Capture the cell that displays the provided text and extract its (x, y) central coordinate. 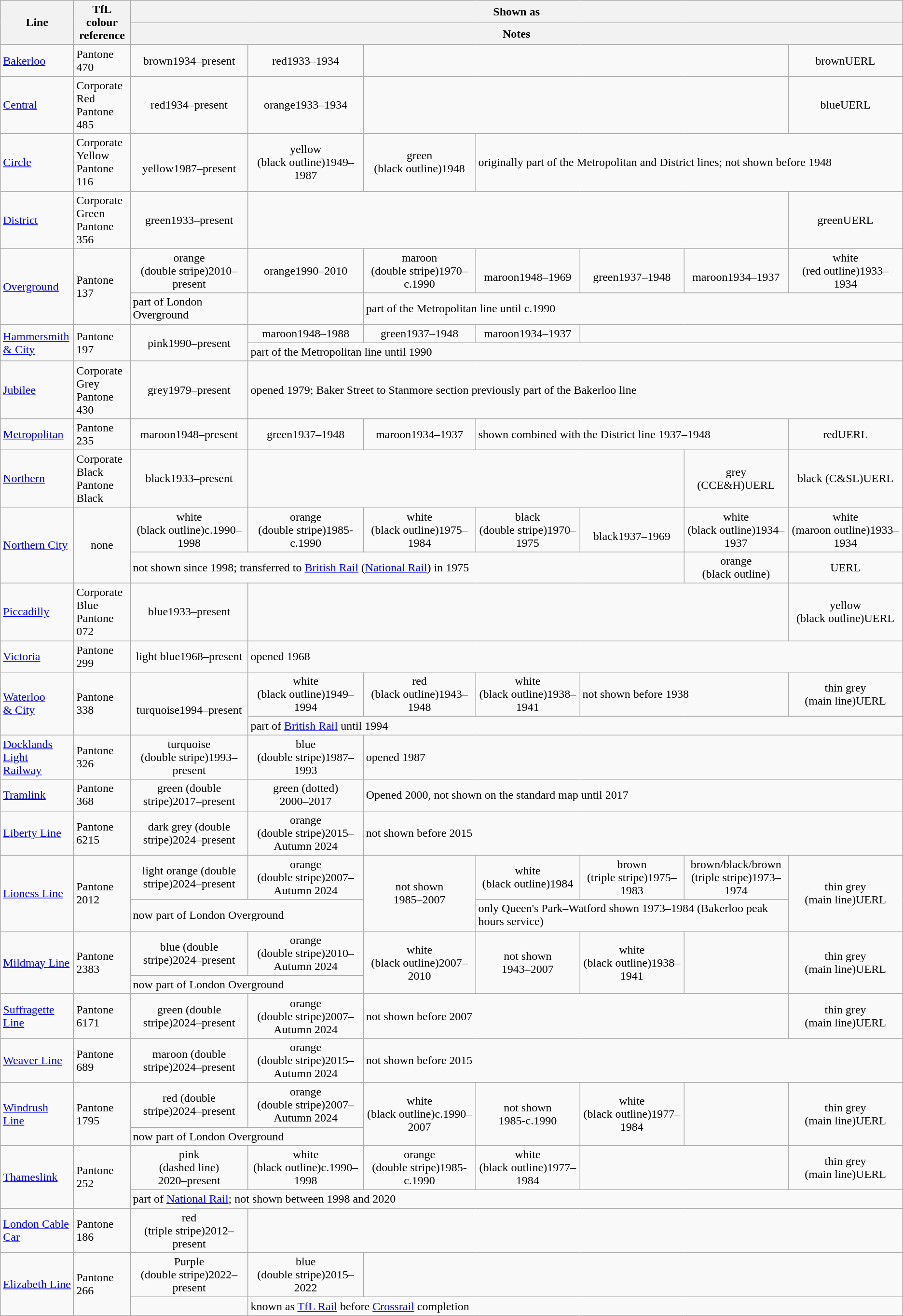
light orange (double stripe)2024–present (189, 877)
white(black outline)1984 (528, 877)
Windrush Line (37, 1114)
part of London Overground (189, 309)
Thameslink (37, 1177)
Pantone 689 (102, 1060)
blue(double stripe)2015–2022 (306, 1275)
Pantone 368 (102, 795)
Pantone 299 (102, 656)
yellow(black outline)1949–1987 (306, 162)
Pantone 2383 (102, 962)
Corporate RedPantone 485 (102, 105)
London Cable Car (37, 1231)
Shown as (516, 12)
not shown since 1998; transferred to British Rail (National Rail) in 1975 (407, 568)
black(double stripe)1970–1975 (528, 530)
Victoria (37, 656)
blueUERL (845, 105)
orange(black outline) (736, 568)
none (102, 545)
Corporate BluePantone 072 (102, 612)
Liberty Line (37, 833)
pink(dashed line)2020–present (189, 1168)
black1937–1969 (632, 530)
Circle (37, 162)
brown(triple stripe)1975–1983 (632, 877)
not shown1985-c.1990 (528, 1114)
Piccadilly (37, 612)
part of British Rail until 1994 (575, 726)
grey1979–present (189, 390)
maroon1948–1988 (306, 333)
Corporate YellowPantone 116 (102, 162)
black1933–present (189, 479)
white(red outline)1933–1934 (845, 271)
greenUERL (845, 220)
maroon (double stripe)2024–present (189, 1060)
brown/black/brown(triple stripe)1973–1974 (736, 877)
red1933–1934 (306, 61)
Overground (37, 287)
green (dotted)2000–2017 (306, 795)
Pantone 470 (102, 61)
blue1933–present (189, 612)
green(black outline)1948 (420, 162)
Line (37, 23)
white(black outline)1949–1994 (306, 694)
not shown before 1938 (684, 694)
Weaver Line (37, 1060)
dark grey (double stripe)2024–present (189, 833)
opened 1979; Baker Street to Stanmore section previously part of the Bakerloo line (575, 390)
only Queen's Park–Watford shown 1973–1984 (Bakerloo peak hours service) (632, 915)
white(black outline)c.1990–2007 (420, 1114)
Central (37, 105)
yellow(black outline)UERL (845, 612)
Pantone 326 (102, 757)
Pantone 197 (102, 343)
Northern (37, 479)
maroon1948–1969 (528, 271)
light blue1968–present (189, 656)
orange(double stripe)2015–Autumn 2024 (306, 833)
white(maroon outline)1933–1934 (845, 530)
Waterloo& City (37, 704)
Pantone 186 (102, 1231)
Pantone 1795 (102, 1114)
red1934–present (189, 105)
originally part of the Metropolitan and District lines; not shown before 1948 (689, 162)
green (double stripe)2024–present (189, 1016)
part of National Rail; not shown between 1998 and 2020 (516, 1199)
turquoise1994–present (189, 704)
Corporate BlackPantone Black (102, 479)
orange1990–2010 (306, 271)
orange(double stripe)2010–present (189, 271)
opened 1968 (575, 656)
Pantone 266 (102, 1284)
turquoise(double stripe)1993–present (189, 757)
maroon(double stripe)1970–c.1990 (420, 271)
orange(double stripe)2015– Autumn 2024 (306, 1060)
part of the Metropolitan line until 1990 (575, 352)
Pantone 6215 (102, 833)
red(triple stripe)2012–present (189, 1231)
Northern City (37, 545)
green (double stripe)2017–present (189, 795)
known as TfL Rail before Crossrail completion (575, 1306)
Jubilee (37, 390)
Hammersmith& City (37, 343)
DocklandsLightRailway (37, 757)
Corporate GreyPantone 430 (102, 390)
pink1990–present (189, 343)
blue (double stripe)2024–present (189, 953)
Tramlink (37, 795)
opened 1987 (633, 757)
UERL (845, 568)
Pantone 2012 (102, 893)
Corporate GreenPantone 356 (102, 220)
not shown1943–2007 (528, 962)
orange(double stripe)2010–Autumn 2024 (306, 953)
white(black outline)1975–1984 (420, 530)
Pantone 235 (102, 434)
black (C&SL)UERL (845, 479)
brownUERL (845, 61)
Opened 2000, not shown on the standard map until 2017 (633, 795)
maroon1948–present (189, 434)
not shown before 2007 (576, 1016)
Notes (516, 34)
TfL colour reference (102, 23)
white(black outline)1934–1937 (736, 530)
Pantone 252 (102, 1177)
Bakerloo (37, 61)
District (37, 220)
red(black outline)1943–1948 (420, 694)
Pantone 137 (102, 287)
part of the Metropolitan line until c.1990 (633, 309)
Elizabeth Line (37, 1284)
Pantone 6171 (102, 1016)
Lioness Line (37, 893)
brown1934–present (189, 61)
blue(double stripe)1987–1993 (306, 757)
yellow1987–present (189, 162)
orange1933–1934 (306, 105)
Mildmay Line (37, 962)
green1933–present (189, 220)
grey (CCE&H)UERL (736, 479)
white(black outline)2007–2010 (420, 962)
Suffragette Line (37, 1016)
not shown1985–2007 (420, 893)
red (double stripe)2024–present (189, 1105)
Pantone 338 (102, 704)
Metropolitan (37, 434)
redUERL (845, 434)
shown combined with the District line 1937–1948 (632, 434)
Purple(double stripe)2022–present (189, 1275)
